Return [x, y] of the center of cell containing provided text 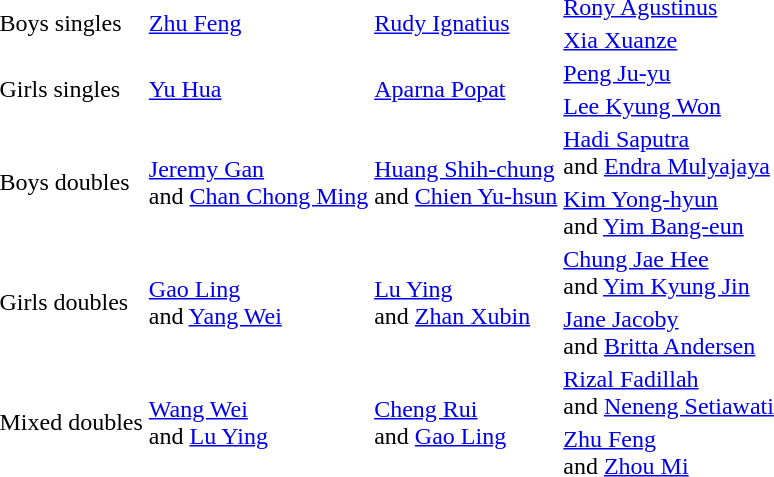
Aparna Popat [466, 90]
Gao Lingand Yang Wei [258, 302]
Yu Hua [258, 90]
Lu Yingand Zhan Xubin [466, 302]
Huang Shih-chungand Chien Yu-hsun [466, 182]
Jeremy Ganand Chan Chong Ming [258, 182]
